Determine the (X, Y) coordinate at the center of the cell enclosing the given text.  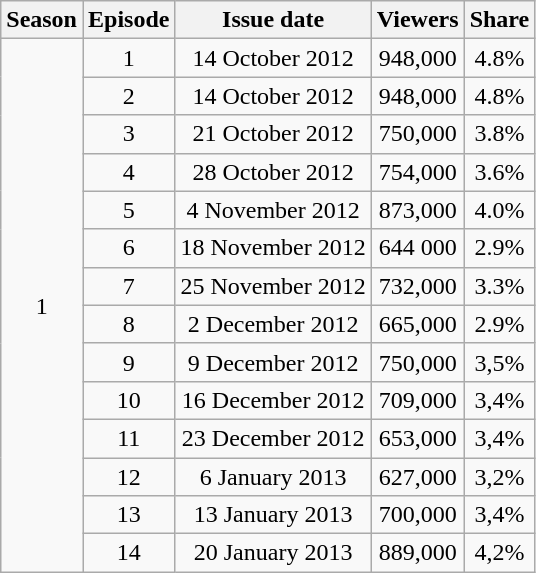
2 December 2012 (273, 324)
9 (128, 362)
10 (128, 400)
4 (128, 172)
25 November 2012 (273, 286)
3.6% (500, 172)
665,000 (418, 324)
4,2% (500, 553)
6 January 2013 (273, 477)
889,000 (418, 553)
4 November 2012 (273, 210)
3 (128, 134)
13 (128, 515)
709,000 (418, 400)
627,000 (418, 477)
Episode (128, 20)
3.8% (500, 134)
14 (128, 553)
18 November 2012 (273, 248)
6 (128, 248)
653,000 (418, 438)
4.0% (500, 210)
20 January 2013 (273, 553)
754,000 (418, 172)
9 December 2012 (273, 362)
Share (500, 20)
873,000 (418, 210)
700,000 (418, 515)
28 October 2012 (273, 172)
Viewers (418, 20)
16 December 2012 (273, 400)
3,5% (500, 362)
Issue date (273, 20)
12 (128, 477)
732,000 (418, 286)
644 000 (418, 248)
2 (128, 96)
5 (128, 210)
23 December 2012 (273, 438)
11 (128, 438)
8 (128, 324)
3.3% (500, 286)
Season (42, 20)
13 January 2013 (273, 515)
21 October 2012 (273, 134)
7 (128, 286)
3,2% (500, 477)
